Determine the [X, Y] coordinate at the center of the cell enclosing the given text.  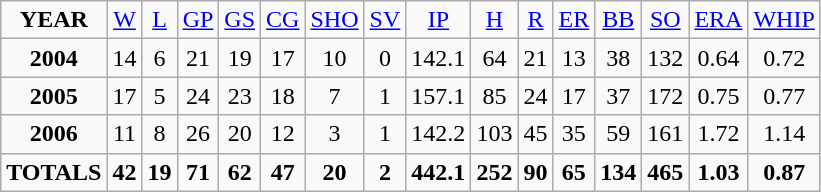
GS [240, 20]
38 [618, 58]
90 [536, 172]
64 [494, 58]
157.1 [438, 96]
65 [574, 172]
172 [666, 96]
23 [240, 96]
62 [240, 172]
35 [574, 134]
103 [494, 134]
11 [124, 134]
BB [618, 20]
13 [574, 58]
42 [124, 172]
71 [198, 172]
142.1 [438, 58]
1.03 [718, 172]
10 [334, 58]
ERA [718, 20]
142.2 [438, 134]
0.75 [718, 96]
0.77 [784, 96]
161 [666, 134]
18 [283, 96]
132 [666, 58]
SV [385, 20]
26 [198, 134]
59 [618, 134]
W [124, 20]
CG [283, 20]
2 [385, 172]
465 [666, 172]
37 [618, 96]
12 [283, 134]
252 [494, 172]
SO [666, 20]
0 [385, 58]
7 [334, 96]
6 [160, 58]
45 [536, 134]
47 [283, 172]
GP [198, 20]
442.1 [438, 172]
IP [438, 20]
2005 [54, 96]
2004 [54, 58]
WHIP [784, 20]
14 [124, 58]
8 [160, 134]
0.72 [784, 58]
SHO [334, 20]
YEAR [54, 20]
L [160, 20]
134 [618, 172]
1.14 [784, 134]
85 [494, 96]
TOTALS [54, 172]
3 [334, 134]
5 [160, 96]
R [536, 20]
1.72 [718, 134]
ER [574, 20]
2006 [54, 134]
0.87 [784, 172]
H [494, 20]
0.64 [718, 58]
